For the text-containing cell, return its midpoint in [x, y] coordinate format. 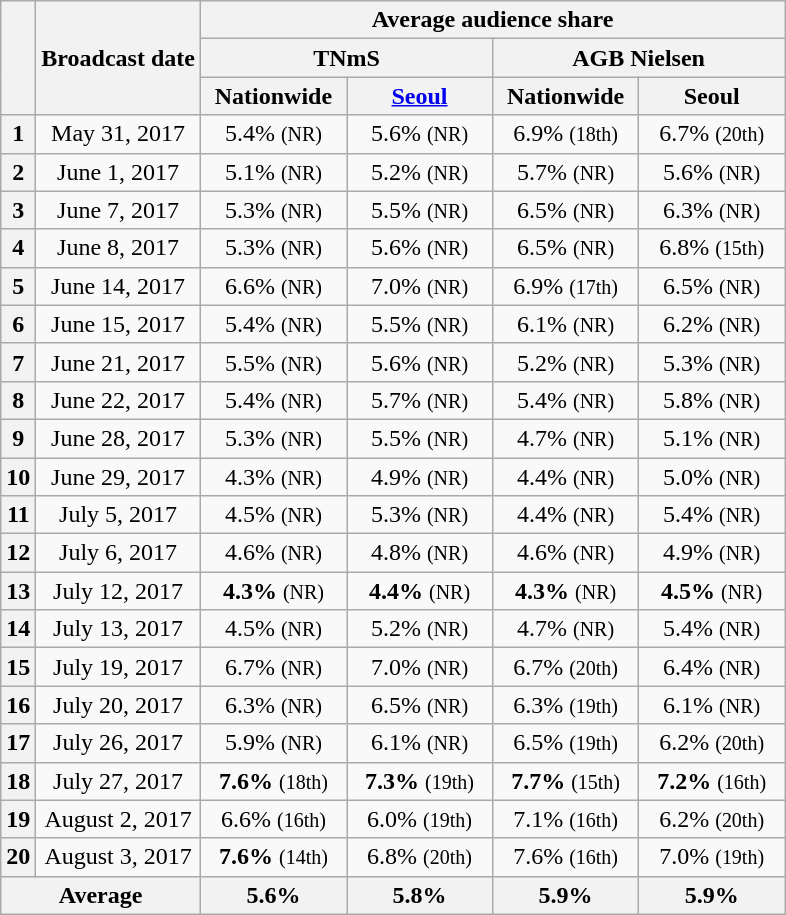
7 [18, 362]
AGB Nielsen [639, 58]
August 2, 2017 [118, 819]
17 [18, 743]
6.4% (NR) [712, 667]
5.8% [419, 895]
6.5% (19th) [566, 743]
5.8% (NR) [712, 400]
6.9% (18th) [566, 134]
13 [18, 591]
6.2% (NR) [712, 324]
7.6% (16th) [566, 857]
6.6% (16th) [273, 819]
7.2% (16th) [712, 781]
July 5, 2017 [118, 515]
10 [18, 477]
7.6% (18th) [273, 781]
7.0% (19th) [712, 857]
August 3, 2017 [118, 857]
Average [101, 895]
July 6, 2017 [118, 553]
7.6% (14th) [273, 857]
16 [18, 705]
5 [18, 286]
July 13, 2017 [118, 629]
June 15, 2017 [118, 324]
6 [18, 324]
7.3% (19th) [419, 781]
July 27, 2017 [118, 781]
June 28, 2017 [118, 438]
5.9% (NR) [273, 743]
4 [18, 248]
July 26, 2017 [118, 743]
3 [18, 210]
6.8% (15th) [712, 248]
2 [18, 172]
May 31, 2017 [118, 134]
9 [18, 438]
14 [18, 629]
June 21, 2017 [118, 362]
7.7% (15th) [566, 781]
5.0% (NR) [712, 477]
12 [18, 553]
15 [18, 667]
June 8, 2017 [118, 248]
6.7% (NR) [273, 667]
June 7, 2017 [118, 210]
19 [18, 819]
TNmS [346, 58]
June 22, 2017 [118, 400]
Average audience share [492, 20]
1 [18, 134]
20 [18, 857]
June 29, 2017 [118, 477]
7.1% (16th) [566, 819]
11 [18, 515]
June 14, 2017 [118, 286]
July 19, 2017 [118, 667]
July 12, 2017 [118, 591]
6.9% (17th) [566, 286]
6.6% (NR) [273, 286]
5.6% [273, 895]
4.8% (NR) [419, 553]
Broadcast date [118, 58]
6.8% (20th) [419, 857]
6.3% (19th) [566, 705]
June 1, 2017 [118, 172]
8 [18, 400]
18 [18, 781]
July 20, 2017 [118, 705]
6.0% (19th) [419, 819]
